Pinpoint the cell where the given text exists, returning its [X, Y] midpoint coordinate. 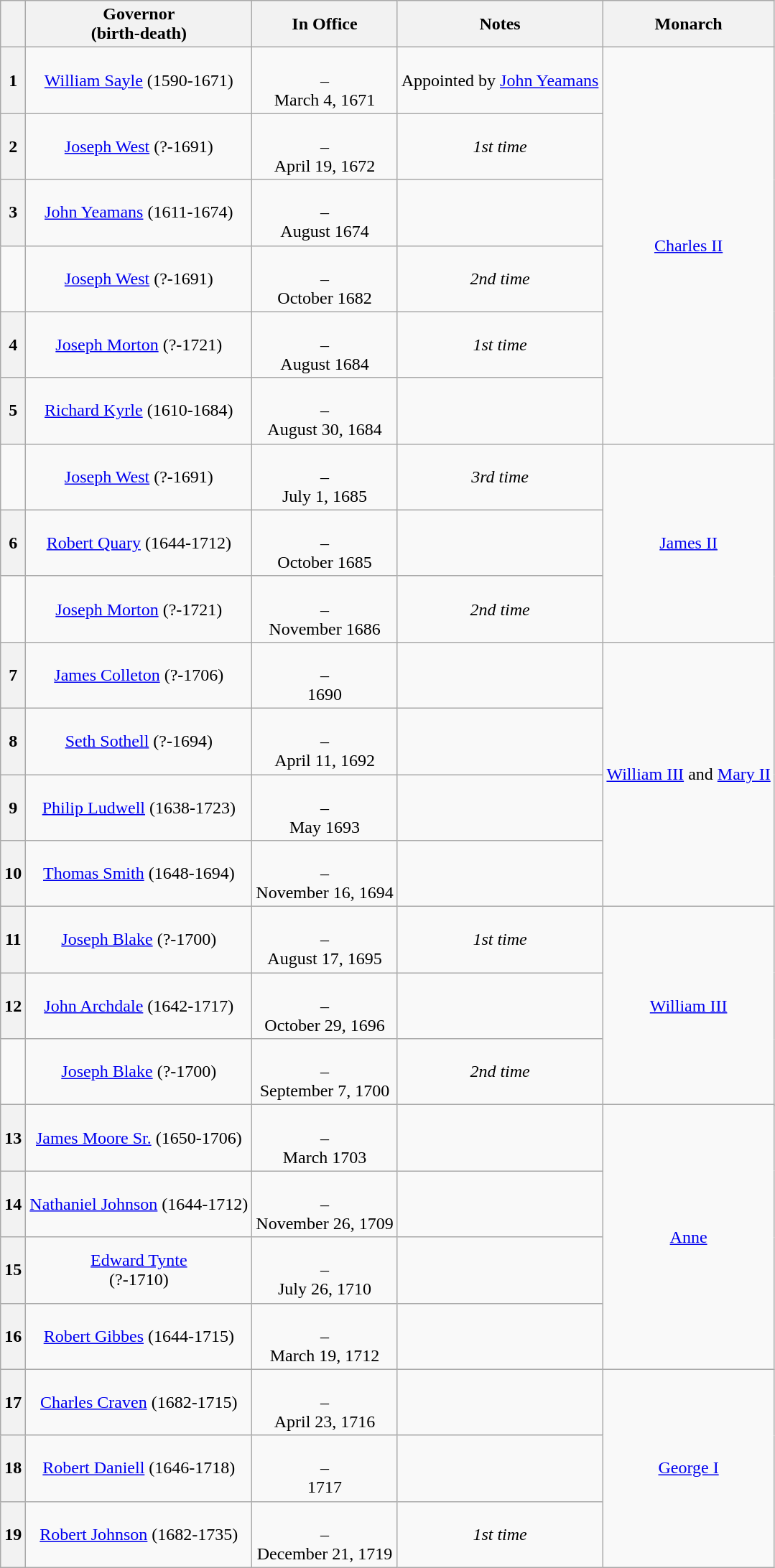
14 [13, 1204]
William III and Mary II [688, 774]
George I [688, 1468]
2 [13, 146]
3rd time [500, 477]
–April 11, 1692 [325, 741]
Robert Quary (1644-1712) [139, 543]
7 [13, 675]
John Yeamans (1611-1674) [139, 213]
Edward Tynte(?-1710) [139, 1270]
8 [13, 741]
Charles Craven (1682-1715) [139, 1402]
–1690 [325, 675]
–November 16, 1694 [325, 874]
–May 1693 [325, 807]
Richard Kyrle (1610-1684) [139, 411]
17 [13, 1402]
James Moore Sr. (1650-1706) [139, 1138]
–April 23, 1716 [325, 1402]
–August 30, 1684 [325, 411]
–July 26, 1710 [325, 1270]
Appointed by John Yeamans [500, 80]
Robert Johnson (1682-1735) [139, 1534]
Robert Gibbes (1644-1715) [139, 1336]
11 [13, 940]
James II [688, 543]
–October 1685 [325, 543]
William III [688, 1006]
–July 1, 1685 [325, 477]
Thomas Smith (1648-1694) [139, 874]
–September 7, 1700 [325, 1072]
15 [13, 1270]
–November 1686 [325, 609]
Seth Sothell (?-1694) [139, 741]
Philip Ludwell (1638-1723) [139, 807]
–December 21, 1719 [325, 1534]
John Archdale (1642-1717) [139, 1006]
James Colleton (?-1706) [139, 675]
5 [13, 411]
–March 4, 1671 [325, 80]
12 [13, 1006]
10 [13, 874]
–March 1703 [325, 1138]
–November 26, 1709 [325, 1204]
13 [13, 1138]
William Sayle (1590-1671) [139, 80]
1 [13, 80]
–October 29, 1696 [325, 1006]
Notes [500, 24]
–August 1674 [325, 213]
Nathaniel Johnson (1644-1712) [139, 1204]
–March 19, 1712 [325, 1336]
19 [13, 1534]
In Office [325, 24]
Robert Daniell (1646-1718) [139, 1468]
4 [13, 345]
Governor(birth-death) [139, 24]
–August 1684 [325, 345]
–April 19, 1672 [325, 146]
Monarch [688, 24]
–October 1682 [325, 279]
3 [13, 213]
–1717 [325, 1468]
Charles II [688, 246]
16 [13, 1336]
–August 17, 1695 [325, 940]
6 [13, 543]
18 [13, 1468]
Anne [688, 1237]
9 [13, 807]
